Detect which cell encompasses the target text, then output its (X, Y) center coordinate. 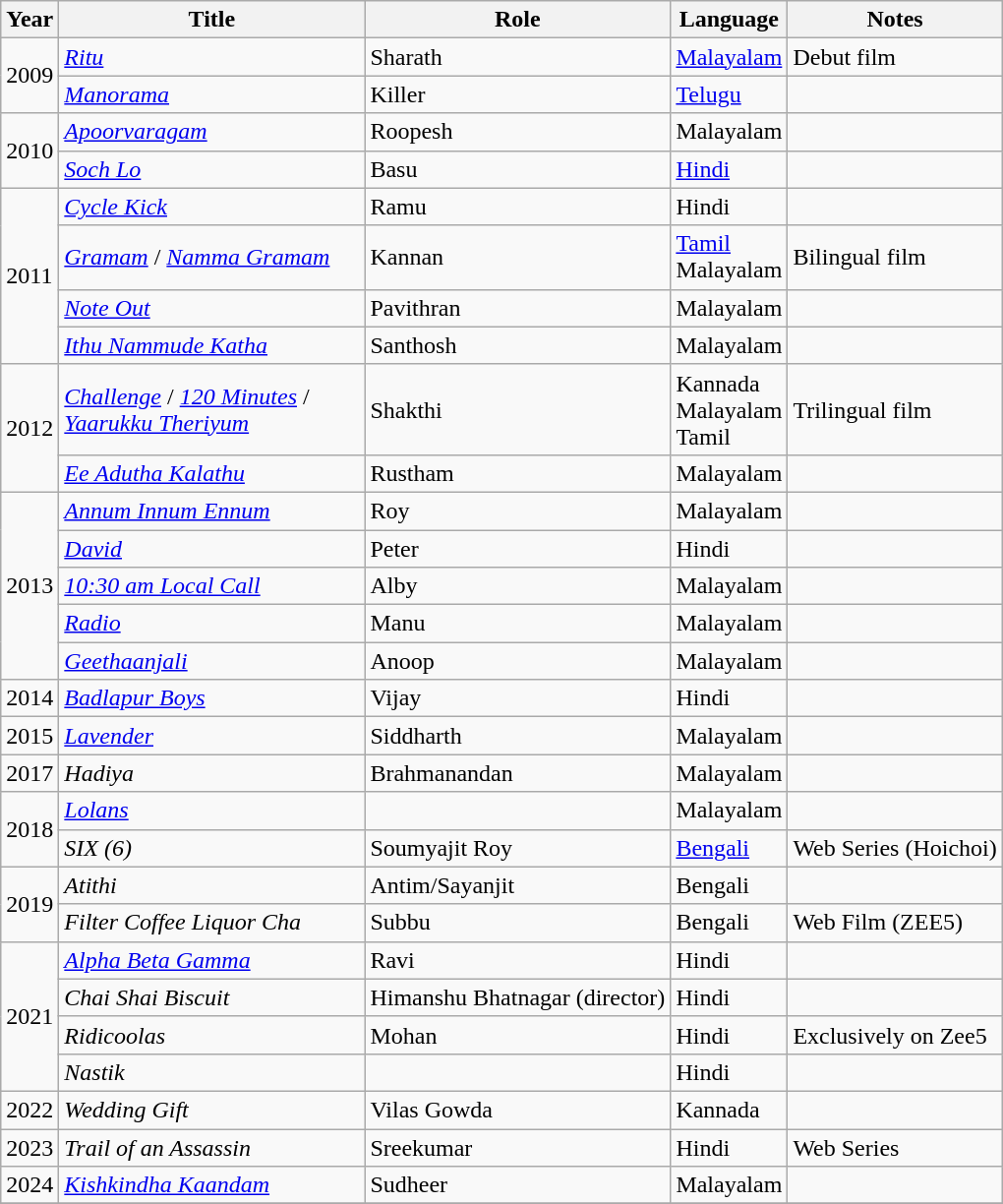
Kannada (730, 1110)
Ramu (517, 207)
Badlapur Boys (212, 698)
2019 (29, 904)
Bilingual film (895, 258)
2021 (29, 1016)
2022 (29, 1110)
Web Series (Hoichoi) (895, 848)
Mohan (517, 1035)
Year (29, 20)
2015 (29, 736)
Sudheer (517, 1185)
Rustham (517, 473)
Shakthi (517, 409)
Telugu (730, 94)
Alpha Beta Gamma (212, 960)
Trilingual film (895, 409)
Soch Lo (212, 169)
Ithu Nammude Katha (212, 345)
Siddharth (517, 736)
Anoop (517, 661)
Debut film (895, 57)
Notes (895, 20)
2018 (29, 829)
Annum Innum Ennum (212, 511)
Ridicoolas (212, 1035)
Himanshu Bhatnagar (director) (517, 997)
Pavithran (517, 308)
Antim/Sayanjit (517, 885)
2024 (29, 1185)
Ee Adutha Kalathu (212, 473)
Radio (212, 624)
Manu (517, 624)
Ritu (212, 57)
10:30 am Local Call (212, 586)
2023 (29, 1148)
Vijay (517, 698)
2010 (29, 150)
SIX (6) (212, 848)
Roy (517, 511)
Peter (517, 548)
Exclusively on Zee5 (895, 1035)
Ravi (517, 960)
Geethaanjali (212, 661)
Sreekumar (517, 1148)
Soumyajit Roy (517, 848)
Apoorvaragam (212, 132)
Gramam / Namma Gramam (212, 258)
Manorama (212, 94)
Filter Coffee Liquor Cha (212, 923)
KannadaMalayalamTamil (730, 409)
Web Series (895, 1148)
Trail of an Assassin (212, 1148)
Lolans (212, 811)
Kannan (517, 258)
Kishkindha Kaandam (212, 1185)
Basu (517, 169)
Roopesh (517, 132)
Vilas Gowda (517, 1110)
Killer (517, 94)
Role (517, 20)
Language (730, 20)
Santhosh (517, 345)
2009 (29, 76)
Brahmanandan (517, 773)
Hadiya (212, 773)
2013 (29, 585)
Sharath (517, 57)
Wedding Gift (212, 1110)
Lavender (212, 736)
Nastik (212, 1072)
TamilMalayalam (730, 258)
David (212, 548)
Alby (517, 586)
2012 (29, 428)
Note Out (212, 308)
Subbu (517, 923)
2017 (29, 773)
Chai Shai Biscuit (212, 997)
Challenge / 120 Minutes / Yaarukku Theriyum (212, 409)
Cycle Kick (212, 207)
Title (212, 20)
2011 (29, 275)
Web Film (ZEE5) (895, 923)
Atithi (212, 885)
2014 (29, 698)
